Pinpoint the cell where the given text exists, returning its (X, Y) midpoint coordinate. 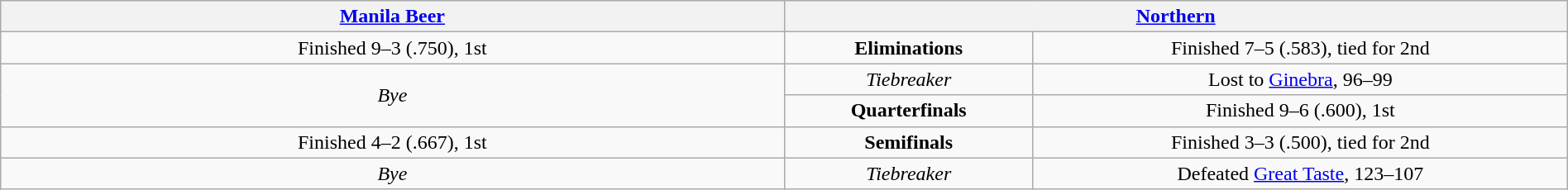
Defeated Great Taste, 123–107 (1300, 173)
Eliminations (908, 48)
Finished 9–3 (.750), 1st (392, 48)
Northern (1176, 17)
Manila Beer (392, 17)
Finished 9–6 (.600), 1st (1300, 111)
Finished 7–5 (.583), tied for 2nd (1300, 48)
Quarterfinals (908, 111)
Finished 4–2 (.667), 1st (392, 142)
Lost to Ginebra, 96–99 (1300, 79)
Finished 3–3 (.500), tied for 2nd (1300, 142)
Semifinals (908, 142)
